Detect which cell encompasses the target text, then output its (X, Y) center coordinate. 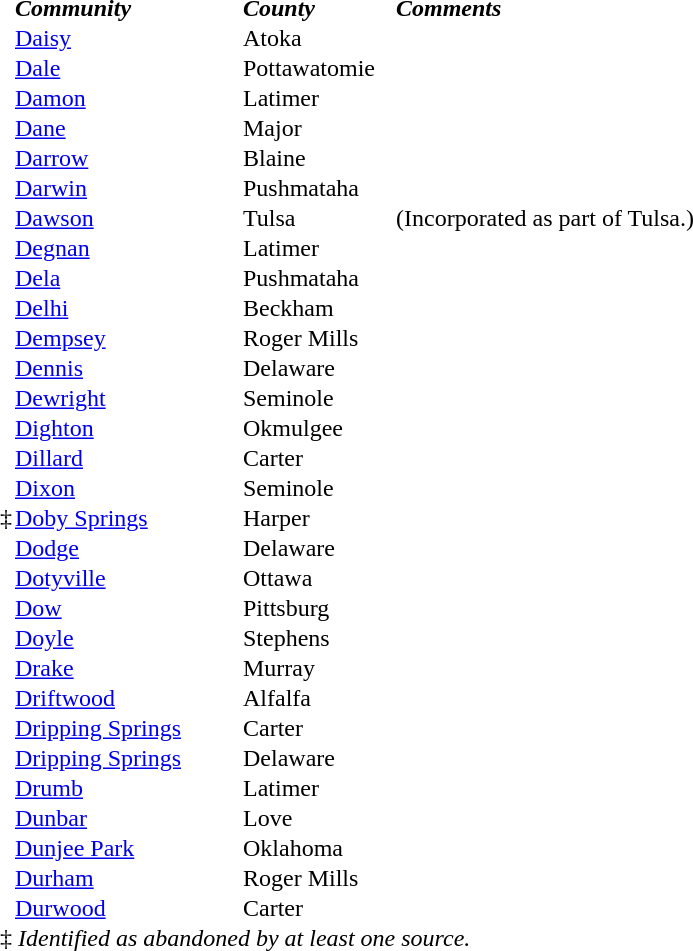
Pottawatomie (318, 68)
Harper (318, 518)
Dixon (128, 488)
Dane (128, 128)
Darwin (128, 188)
Durham (128, 878)
Dunjee Park (128, 848)
Dewright (128, 398)
Stephens (318, 638)
Doby Springs (128, 518)
Drake (128, 668)
Blaine (318, 158)
Durwood (128, 908)
Dighton (128, 428)
Atoka (318, 38)
Oklahoma (318, 848)
Major (318, 128)
Daisy (128, 38)
Doyle (128, 638)
Dunbar (128, 818)
Driftwood (128, 698)
Tulsa (318, 218)
Dale (128, 68)
Delhi (128, 308)
Ottawa (318, 578)
Alfalfa (318, 698)
Damon (128, 98)
Dotyville (128, 578)
Darrow (128, 158)
Love (318, 818)
Beckham (318, 308)
Dela (128, 278)
Dodge (128, 548)
Murray (318, 668)
Dow (128, 608)
Dennis (128, 368)
Dawson (128, 218)
Pittsburg (318, 608)
Drumb (128, 788)
Dempsey (128, 338)
Dillard (128, 458)
Degnan (128, 248)
‡ (6, 518)
Okmulgee (318, 428)
